Provide the [x, y] coordinate of the cell's center where the given text is located.  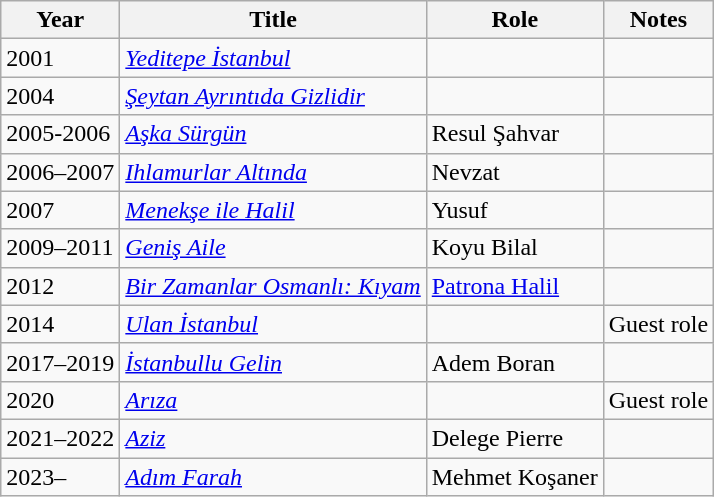
Notes [658, 20]
Adem Boran [514, 362]
Ihlamurlar Altında [273, 172]
2007 [60, 210]
Resul Şahvar [514, 134]
Aziz [273, 438]
İstanbullu Gelin [273, 362]
2004 [60, 96]
Aşka Sürgün [273, 134]
Şeytan Ayrıntıda Gizlidir [273, 96]
2021–2022 [60, 438]
2001 [60, 58]
Title [273, 20]
Yusuf [514, 210]
2006–2007 [60, 172]
Nevzat [514, 172]
2023– [60, 477]
Koyu Bilal [514, 248]
2009–2011 [60, 248]
Mehmet Koşaner [514, 477]
2017–2019 [60, 362]
Geniş Aile [273, 248]
Role [514, 20]
Arıza [273, 400]
2020 [60, 400]
2014 [60, 324]
Bir Zamanlar Osmanlı: Kıyam [273, 286]
Menekşe ile Halil [273, 210]
Year [60, 20]
2012 [60, 286]
Delege Pierre [514, 438]
Adım Farah [273, 477]
Patrona Halil [514, 286]
2005-2006 [60, 134]
Ulan İstanbul [273, 324]
Yeditepe İstanbul [273, 58]
